For the text-containing cell, return its midpoint in (x, y) coordinate format. 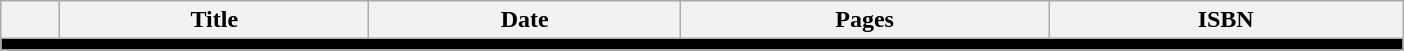
Date (525, 20)
Pages (865, 20)
ISBN (1226, 20)
Title (214, 20)
